For the text-containing cell, return its midpoint in [x, y] coordinate format. 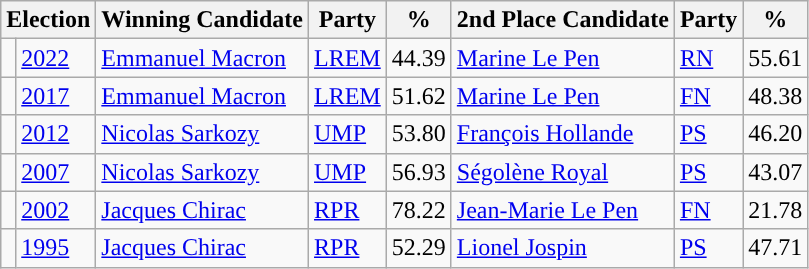
Winning Candidate [202, 20]
2007 [56, 172]
Ségolène Royal [562, 172]
François Hollande [562, 134]
44.39 [418, 58]
2012 [56, 134]
53.80 [418, 134]
21.78 [776, 210]
55.61 [776, 58]
51.62 [418, 96]
Jean-Marie Le Pen [562, 210]
2022 [56, 58]
47.71 [776, 248]
Election [48, 20]
78.22 [418, 210]
2017 [56, 96]
52.29 [418, 248]
46.20 [776, 134]
48.38 [776, 96]
1995 [56, 248]
Lionel Jospin [562, 248]
2002 [56, 210]
56.93 [418, 172]
RN [708, 58]
2nd Place Candidate [562, 20]
43.07 [776, 172]
